Return the (X, Y) coordinate for the center point of the cell that contains the specified text.  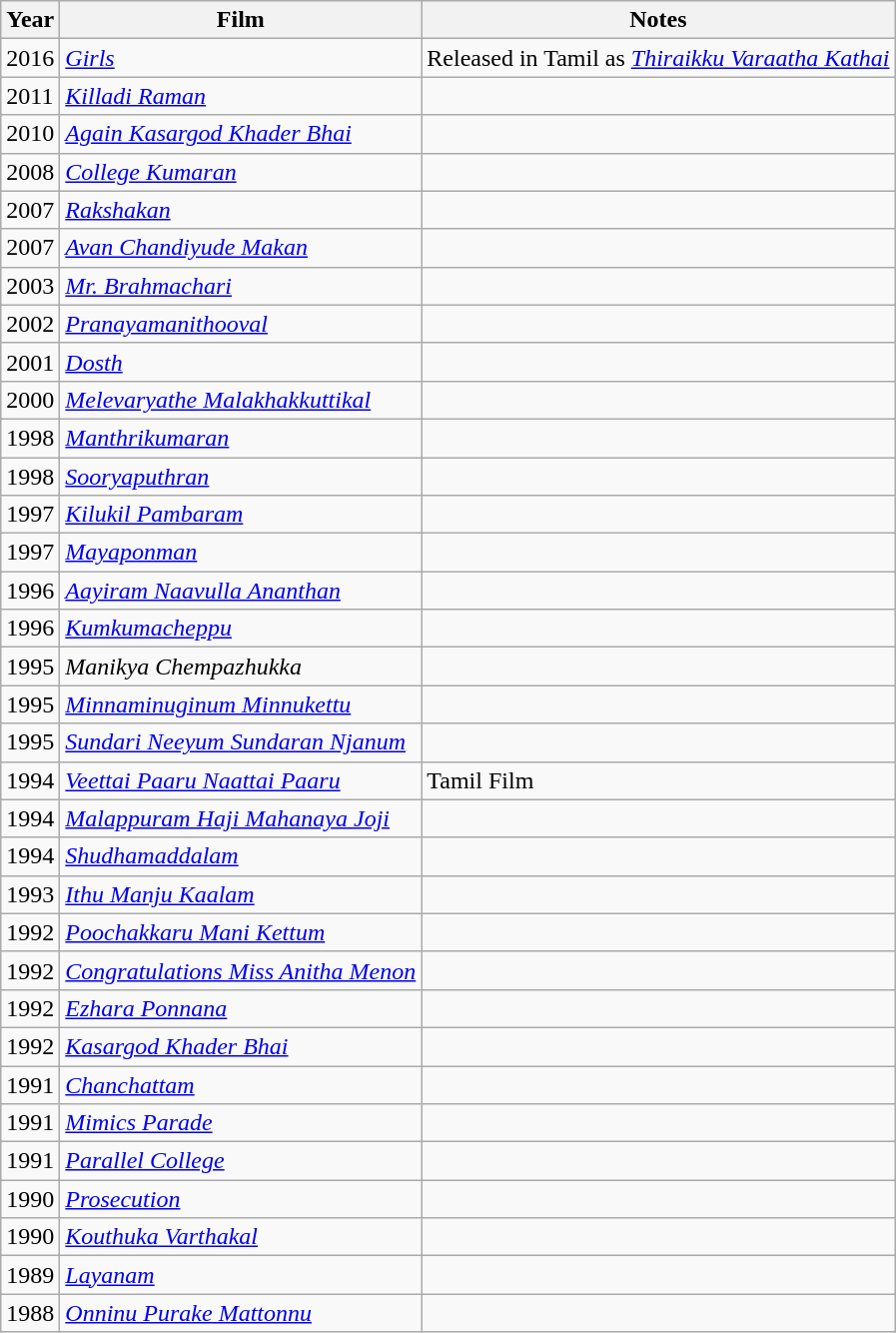
Kouthuka Varthakal (241, 1237)
Shudhamaddalam (241, 856)
Sooryaputhran (241, 477)
Manthrikumaran (241, 438)
2016 (30, 58)
2011 (30, 96)
2008 (30, 172)
Notes (658, 20)
Poochakkaru Mani Kettum (241, 932)
Rakshakan (241, 210)
Ithu Manju Kaalam (241, 894)
Dosth (241, 362)
Parallel College (241, 1161)
2003 (30, 286)
Ezhara Ponnana (241, 1008)
Tamil Film (658, 780)
Sundari Neeyum Sundaran Njanum (241, 742)
Girls (241, 58)
Mimics Parade (241, 1123)
Pranayamanithooval (241, 324)
Kasargod Khader Bhai (241, 1046)
Avan Chandiyude Makan (241, 248)
Malappuram Haji Mahanaya Joji (241, 818)
Film (241, 20)
2002 (30, 324)
Again Kasargod Khader Bhai (241, 134)
Chanchattam (241, 1084)
Year (30, 20)
2010 (30, 134)
Manikya Chempazhukka (241, 666)
2001 (30, 362)
1988 (30, 1313)
Mr. Brahmachari (241, 286)
Kumkumacheppu (241, 629)
Released in Tamil as Thiraikku Varaatha Kathai (658, 58)
1993 (30, 894)
Veettai Paaru Naattai Paaru (241, 780)
Killadi Raman (241, 96)
1989 (30, 1275)
Aayiram Naavulla Ananthan (241, 591)
Layanam (241, 1275)
Prosecution (241, 1199)
Onninu Purake Mattonnu (241, 1313)
Melevaryathe Malakhakkuttikal (241, 400)
Kilukil Pambaram (241, 515)
Congratulations Miss Anitha Menon (241, 970)
Mayaponman (241, 553)
2000 (30, 400)
College Kumaran (241, 172)
Minnaminuginum Minnukettu (241, 704)
